Extract the [x, y] coordinate from the center of the cell holding the provided text.  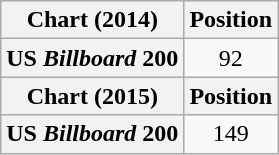
149 [231, 134]
Chart (2014) [92, 20]
92 [231, 58]
Chart (2015) [92, 96]
